Detect which cell encompasses the target text, then output its [X, Y] center coordinate. 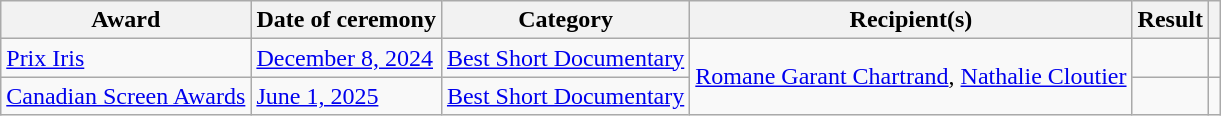
Result [1170, 20]
Canadian Screen Awards [126, 96]
June 1, 2025 [346, 96]
Award [126, 20]
Romane Garant Chartrand, Nathalie Cloutier [911, 77]
Date of ceremony [346, 20]
Category [565, 20]
Prix Iris [126, 58]
December 8, 2024 [346, 58]
Recipient(s) [911, 20]
